Extract the [x, y] coordinate from the center of the cell holding the provided text.  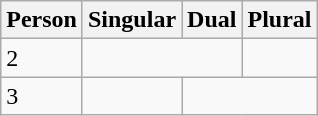
Dual [212, 20]
Singular [132, 20]
2 [42, 58]
3 [42, 96]
Plural [280, 20]
Person [42, 20]
